Locate the cell with the specified text and output its [x, y] center coordinate. 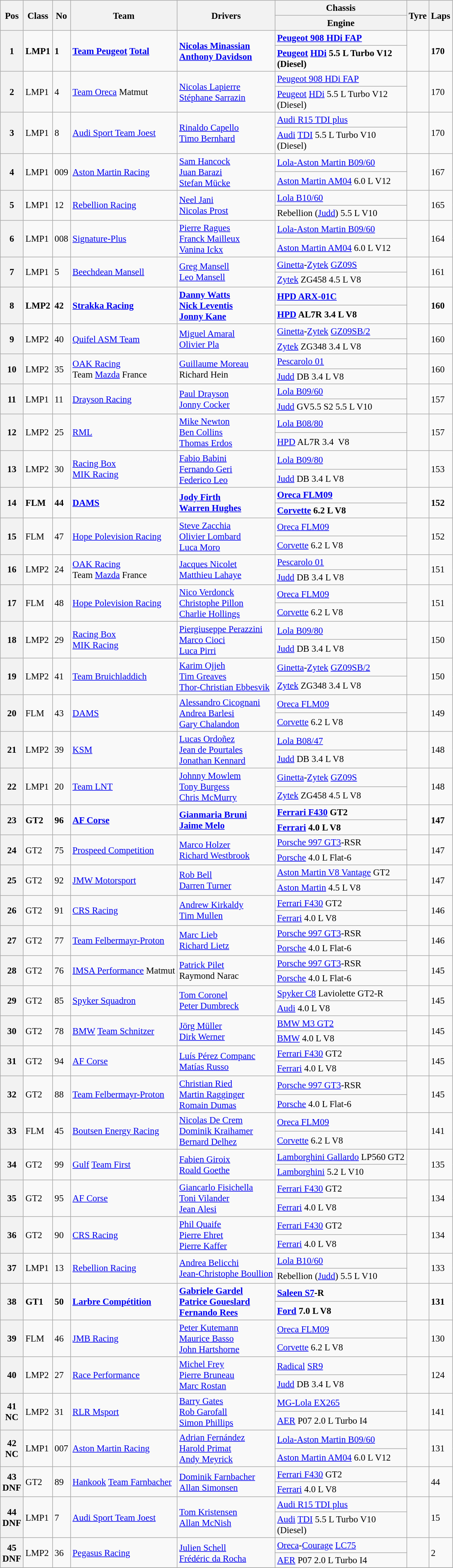
164 [441, 238]
10 [12, 369]
Jacques Nicolet Matthieu Lahaye [226, 569]
Alessandro Cicognani Andrea Barlesi Gary Chalandon [226, 713]
Patrick Pilet Raymond Narac [226, 971]
124 [441, 1375]
88 [62, 1095]
Marco Holzer Richard Westbrook [226, 850]
HPD AL7R 3.4 L V8 [341, 315]
Drivers [226, 15]
42NC [12, 1449]
Aston Martin V8 Vantage GT2 [341, 873]
38 [12, 1302]
Chassis [341, 8]
Gulf Team First [124, 1165]
32 [12, 1095]
96 [62, 820]
Andrew Kirkaldy Tim Mullen [226, 911]
Spyker C8 Laviolette GT2-R [341, 993]
92 [62, 880]
Pierre Ragues Franck Mailleux Vanina Ickx [226, 238]
Lola B09/60 [341, 392]
Greg Mansell Leo Mansell [226, 272]
77 [62, 940]
Jody Firth Warren Hughes [226, 503]
34 [12, 1165]
Saleen S7-R [341, 1293]
50 [62, 1302]
Lucas Ordoñez Jean de Pourtales Jonathan Kennard [226, 750]
Aston Martin 4.5 L V8 [341, 888]
Jörg Müller Dirk Werner [226, 1031]
135 [441, 1165]
153 [441, 469]
007 [62, 1449]
Race Performance [124, 1375]
91 [62, 911]
41 [62, 677]
Strakka Racing [124, 305]
Christian Ried Martin Ragginger Romain Dumas [226, 1095]
14 [12, 503]
Julien Schell Frédéric da Rocha [226, 1553]
89 [62, 1482]
167 [441, 172]
Larbre Compétition [124, 1302]
Spyker Squadron [124, 1000]
42 [62, 305]
Oreca-Courage LC75 [341, 1546]
GT1 [38, 1302]
26 [12, 911]
Lola B08/47 [341, 741]
165 [441, 205]
Audi 4.0 L V8 [341, 1008]
Judd GV5.5 S2 5.5 L V10 [341, 407]
Gabriele Gardel Patrice Goueslard Fernando Rees [226, 1302]
009 [62, 172]
Paul Drayson Jonny Cocker [226, 399]
Marc Lieb Richard Lietz [226, 940]
149 [441, 713]
Drayson Racing [124, 399]
Steve Zacchia Olivier Lombard Luca Moro [226, 536]
Prospeed Competition [124, 850]
Mike Newton Ben Collins Thomas Erdos [226, 432]
94 [62, 1061]
Johnny Mowlem Tony Burgess Chris McMurry [226, 787]
Team Bruichladdich [124, 677]
17 [12, 603]
9 [12, 339]
Fabio Babini Fernando Geri Federico Leo [226, 469]
BMW M3 GT2 [341, 1023]
Nicolas Lapierre Stéphane Sarrazin [226, 92]
Tyre [418, 15]
99 [62, 1165]
Andrea Belicchi Jean-Christophe Boullion [226, 1268]
43 [62, 713]
Fabien Giroix Roald Goethe [226, 1165]
Pegasus Racing [124, 1553]
JMB Racing [124, 1338]
43DNF [12, 1482]
Radical SR9 [341, 1366]
18 [12, 640]
Miguel Amaral Olivier Pla [226, 339]
Lamborghini Gallardo LP560 GT2 [341, 1157]
Beechdean Mansell [124, 272]
Nicolas Minassian Anthony Davidson [226, 51]
Signature-Plus [124, 238]
Quifel ASM Team [124, 339]
MG-Lola EX265 [341, 1402]
Tom Kristensen Allan McNish [226, 1517]
45DNF [12, 1553]
Rob Bell Darren Turner [226, 880]
45 [62, 1131]
48 [62, 603]
Piergiuseppe Perazzini Marco Cioci Luca Pirri [226, 640]
3 [12, 133]
133 [441, 1268]
33 [12, 1131]
130 [441, 1338]
16 [12, 569]
85 [62, 1000]
Team [124, 15]
Laps [441, 15]
KSM [124, 750]
Karim Ojjeh Tim Greaves Thor-Christian Ebbesvik [226, 677]
Tom Coronel Peter Dumbreck [226, 1000]
75 [62, 850]
Hankook Team Farnbacher [124, 1482]
Dominik Farnbacher Allan Simonsen [226, 1482]
Nicolas De Crem Dominik Kraihamer Bernard Delhez [226, 1131]
90 [62, 1235]
Luís Pérez Companc Matías Russo [226, 1061]
Sam Hancock Juan Barazi Stefan Mücke [226, 172]
23 [12, 820]
47 [62, 536]
Nico Verdonck Christophe Pillon Charlie Hollings [226, 603]
Gianmaria Bruni Jaime Melo [226, 820]
Peter Kutemann Maurice Basso John Hartshorne [226, 1338]
41NC [12, 1412]
28 [12, 971]
Neel Jani Nicolas Prost [226, 205]
Adrian Fernández Harold Primat Andy Meyrick [226, 1449]
Team Oreca Matmut [124, 92]
Boutsen Energy Racing [124, 1131]
Ford 7.0 L V8 [341, 1311]
008 [62, 238]
BMW Team Schnitzer [124, 1031]
21 [12, 750]
161 [441, 272]
Team LNT [124, 787]
HPD AL7R 3.4 V8 [341, 442]
76 [62, 971]
Class [38, 15]
37 [12, 1268]
6 [12, 238]
Rinaldo Capello Timo Bernhard [226, 133]
Giancarlo Fisichella Toni Vilander Jean Alesi [226, 1198]
Engine [341, 23]
Guillaume Moreau Richard Hein [226, 369]
No [62, 15]
RML [124, 432]
Pos [12, 15]
Lola B08/80 [341, 423]
Danny Watts Nick Leventis Jonny Kane [226, 305]
44DNF [12, 1517]
JMW Motorsport [124, 880]
Phil Quaife Pierre Ehret Pierre Kaffer [226, 1235]
22 [12, 787]
Michel Frey Pierre Bruneau Marc Rostan [226, 1375]
46 [62, 1338]
95 [62, 1198]
HPD ARX-01C [341, 296]
19 [12, 677]
Lamborghini 5.2 L V10 [341, 1172]
IMSA Performance Matmut [124, 971]
BMW 4.0 L V8 [341, 1039]
Barry Gates Rob Garofall Simon Phillips [226, 1412]
78 [62, 1031]
Team Peugeot Total [124, 51]
RLR Msport [124, 1412]
